From the cell containing the given text, extract its center point as (X, Y) coordinate. 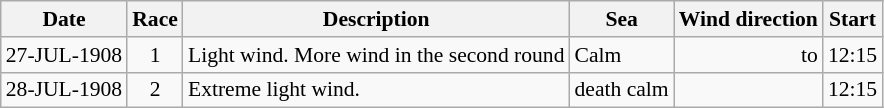
Date (64, 19)
2 (155, 90)
Light wind. More wind in the second round (376, 55)
Wind direction (748, 19)
1 (155, 55)
Description (376, 19)
Start (852, 19)
Calm (622, 55)
to (748, 55)
Race (155, 19)
Extreme light wind. (376, 90)
death calm (622, 90)
27-JUL-1908 (64, 55)
Sea (622, 19)
28-JUL-1908 (64, 90)
